Find where the given text appears and provide that cell's center as (X, Y) coordinate. 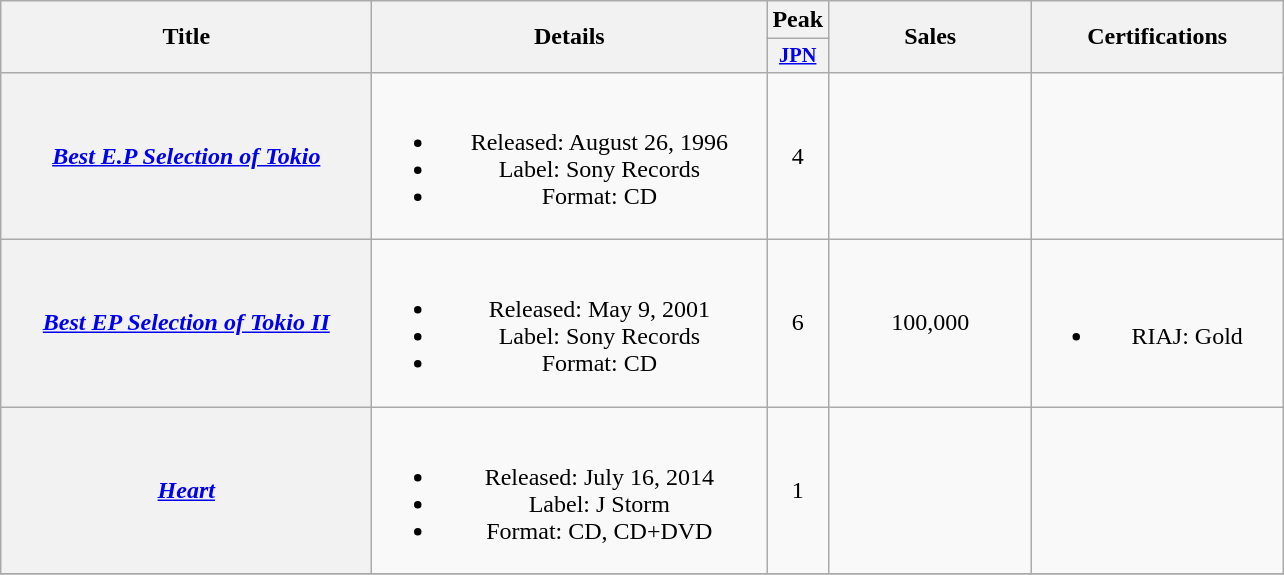
Released: August 26, 1996Label: Sony RecordsFormat: CD (570, 156)
Sales (930, 37)
100,000 (930, 324)
RIAJ: Gold (1158, 324)
4 (798, 156)
1 (798, 490)
Best E.P Selection of Tokio (186, 156)
6 (798, 324)
Best EP Selection of Tokio II (186, 324)
Released: May 9, 2001Label: Sony RecordsFormat: CD (570, 324)
JPN (798, 56)
Heart (186, 490)
Certifications (1158, 37)
Title (186, 37)
Released: July 16, 2014Label: J StormFormat: CD, CD+DVD (570, 490)
Peak (798, 20)
Details (570, 37)
